Return the [x, y] coordinate for the center point of the cell that contains the specified text.  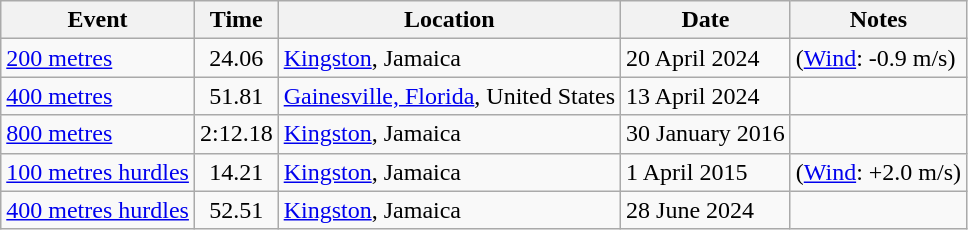
24.06 [236, 58]
14.21 [236, 172]
Notes [878, 20]
1 April 2015 [706, 172]
(Wind: +2.0 m/s) [878, 172]
30 January 2016 [706, 134]
400 metres [98, 96]
13 April 2024 [706, 96]
20 April 2024 [706, 58]
(Wind: -0.9 m/s) [878, 58]
Date [706, 20]
Location [449, 20]
100 metres hurdles [98, 172]
Time [236, 20]
51.81 [236, 96]
400 metres hurdles [98, 210]
800 metres [98, 134]
52.51 [236, 210]
2:12.18 [236, 134]
Event [98, 20]
200 metres [98, 58]
28 June 2024 [706, 210]
Gainesville, Florida, United States [449, 96]
